Pinpoint the cell where the given text exists, returning its [x, y] midpoint coordinate. 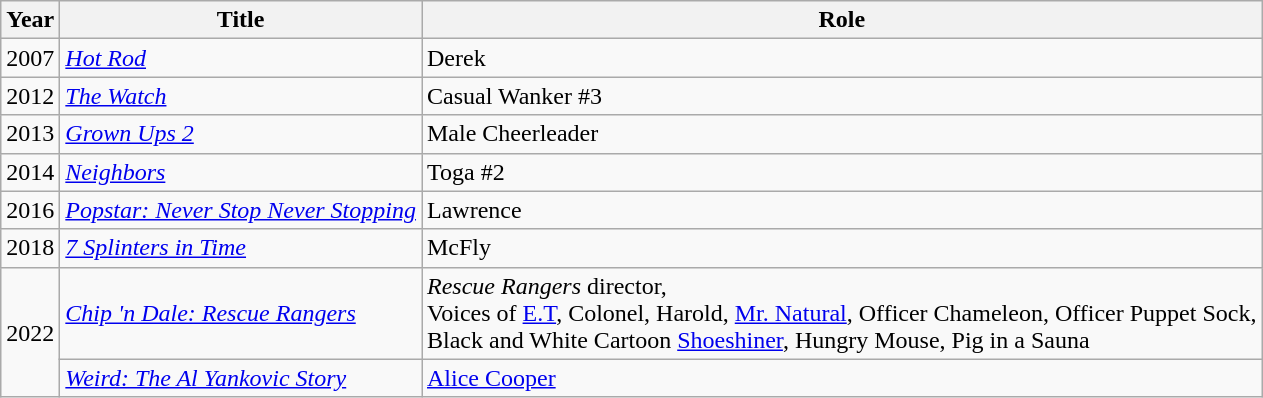
2018 [30, 248]
Hot Rod [241, 58]
2007 [30, 58]
Role [842, 20]
Derek [842, 58]
The Watch [241, 96]
2016 [30, 210]
Year [30, 20]
2013 [30, 134]
Grown Ups 2 [241, 134]
Male Cheerleader [842, 134]
2014 [30, 172]
McFly [842, 248]
Chip 'n Dale: Rescue Rangers [241, 313]
Toga #2 [842, 172]
Lawrence [842, 210]
Popstar: Never Stop Never Stopping [241, 210]
Title [241, 20]
2012 [30, 96]
2022 [30, 332]
Casual Wanker #3 [842, 96]
7 Splinters in Time [241, 248]
Weird: The Al Yankovic Story [241, 378]
Neighbors [241, 172]
Alice Cooper [842, 378]
